Provide the (X, Y) coordinate of the cell's center where the given text is located.  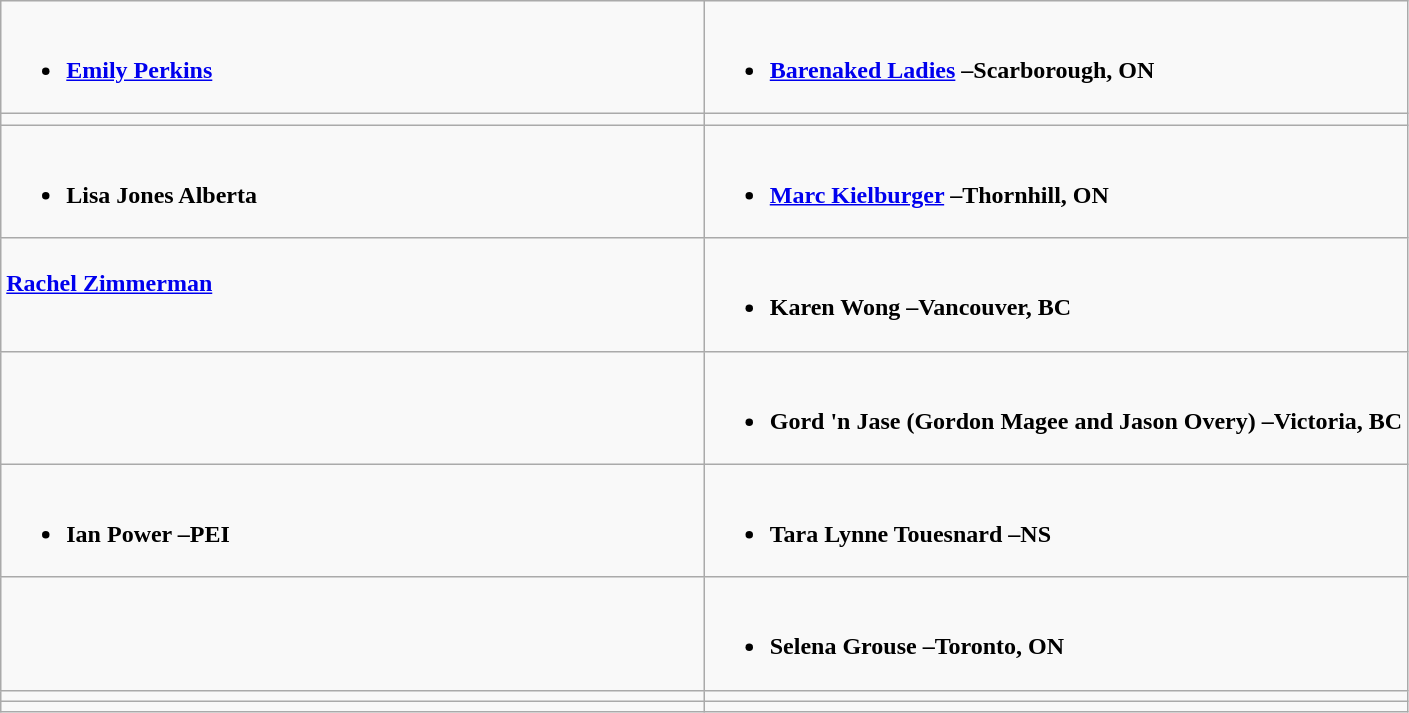
Lisa Jones Alberta (352, 182)
Ian Power –PEI (352, 520)
Karen Wong –Vancouver, BC (1056, 294)
Tara Lynne Touesnard –NS (1056, 520)
Gord 'n Jase (Gordon Magee and Jason Overy) –Victoria, BC (1056, 408)
Selena Grouse –Toronto, ON (1056, 634)
Marc Kielburger –Thornhill, ON (1056, 182)
Barenaked Ladies –Scarborough, ON (1056, 58)
Emily Perkins (352, 58)
Rachel Zimmerman (352, 294)
